For the text-containing cell, return its midpoint in (x, y) coordinate format. 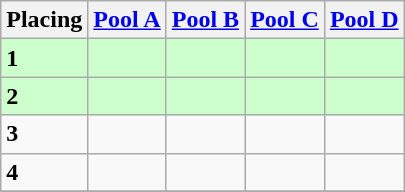
4 (44, 172)
3 (44, 134)
Pool D (364, 20)
2 (44, 96)
Pool A (127, 20)
Pool C (285, 20)
Pool B (205, 20)
Placing (44, 20)
1 (44, 58)
